Identify which cell holds the provided text, then report its [x, y] central coordinate. 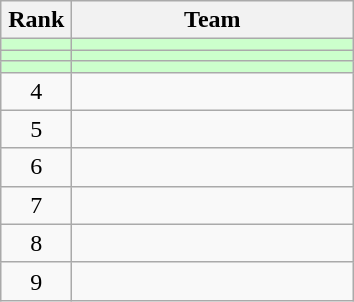
4 [36, 91]
9 [36, 281]
Rank [36, 20]
5 [36, 129]
8 [36, 243]
Team [212, 20]
7 [36, 205]
6 [36, 167]
